Return the [X, Y] coordinate for the center point of the cell that contains the specified text.  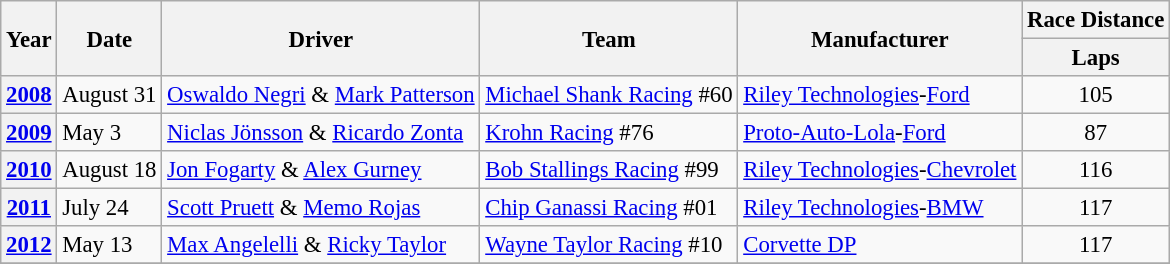
Michael Shank Racing #60 [609, 95]
Year [29, 38]
116 [1096, 170]
Krohn Racing #76 [609, 133]
105 [1096, 95]
Manufacturer [880, 38]
Riley Technologies-BMW [880, 208]
Driver [321, 38]
Proto-Auto-Lola-Ford [880, 133]
2008 [29, 95]
Bob Stallings Racing #99 [609, 170]
July 24 [110, 208]
Chip Ganassi Racing #01 [609, 208]
Race Distance [1096, 20]
Wayne Taylor Racing #10 [609, 245]
Riley Technologies-Chevrolet [880, 170]
May 3 [110, 133]
Team [609, 38]
Niclas Jönsson & Ricardo Zonta [321, 133]
Max Angelelli & Ricky Taylor [321, 245]
August 31 [110, 95]
2011 [29, 208]
Jon Fogarty & Alex Gurney [321, 170]
Scott Pruett & Memo Rojas [321, 208]
2010 [29, 170]
Oswaldo Negri & Mark Patterson [321, 95]
Laps [1096, 58]
Corvette DP [880, 245]
2009 [29, 133]
Date [110, 38]
August 18 [110, 170]
2012 [29, 245]
87 [1096, 133]
Riley Technologies-Ford [880, 95]
May 13 [110, 245]
